Search for the cell housing the specified text and yield its (X, Y) center coordinate. 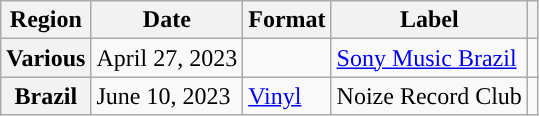
Brazil (46, 96)
June 10, 2023 (167, 96)
Sony Music Brazil (429, 58)
Label (429, 20)
Various (46, 58)
Vinyl (287, 96)
Region (46, 20)
Date (167, 20)
April 27, 2023 (167, 58)
Noize Record Club (429, 96)
Format (287, 20)
